Locate the cell with the specified text and output its [X, Y] center coordinate. 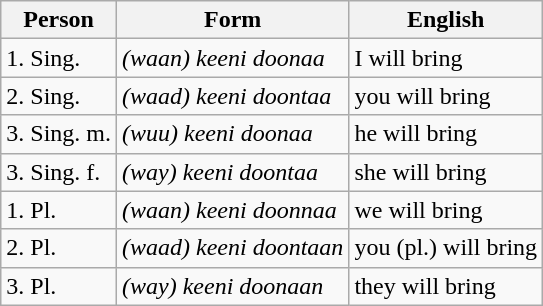
you (pl.) will bring [446, 248]
(waan) keeni doonnaa [233, 210]
2. Sing. [59, 96]
we will bring [446, 210]
Person [59, 20]
he will bring [446, 134]
English [446, 20]
3. Sing. f. [59, 172]
she will bring [446, 172]
I will bring [446, 58]
(way) keeni doonaan [233, 286]
Form [233, 20]
(waan) keeni doonaa [233, 58]
3. Sing. m. [59, 134]
3. Pl. [59, 286]
they will bring [446, 286]
1. Sing. [59, 58]
1. Pl. [59, 210]
(waad) keeni doontaa [233, 96]
(waad) keeni doontaan [233, 248]
(wuu) keeni doonaa [233, 134]
you will bring [446, 96]
2. Pl. [59, 248]
(way) keeni doontaa [233, 172]
